Output the (x, y) coordinate of the center of the cell containing the given text.  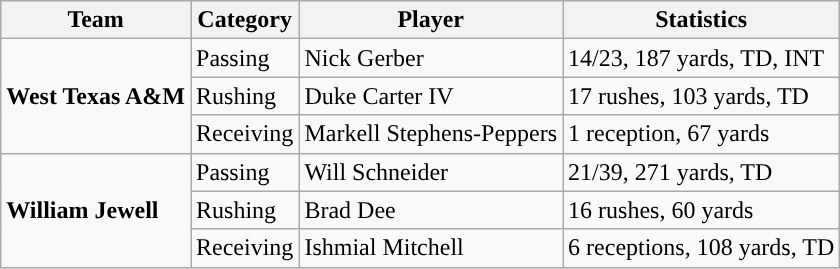
Ishmial Mitchell (431, 248)
Player (431, 20)
William Jewell (96, 210)
14/23, 187 yards, TD, INT (702, 58)
Statistics (702, 20)
Team (96, 20)
Markell Stephens-Peppers (431, 134)
6 receptions, 108 yards, TD (702, 248)
West Texas A&M (96, 96)
1 reception, 67 yards (702, 134)
Duke Carter IV (431, 96)
16 rushes, 60 yards (702, 210)
Brad Dee (431, 210)
21/39, 271 yards, TD (702, 172)
17 rushes, 103 yards, TD (702, 96)
Category (244, 20)
Nick Gerber (431, 58)
Will Schneider (431, 172)
